Search for the cell housing the specified text and yield its (x, y) center coordinate. 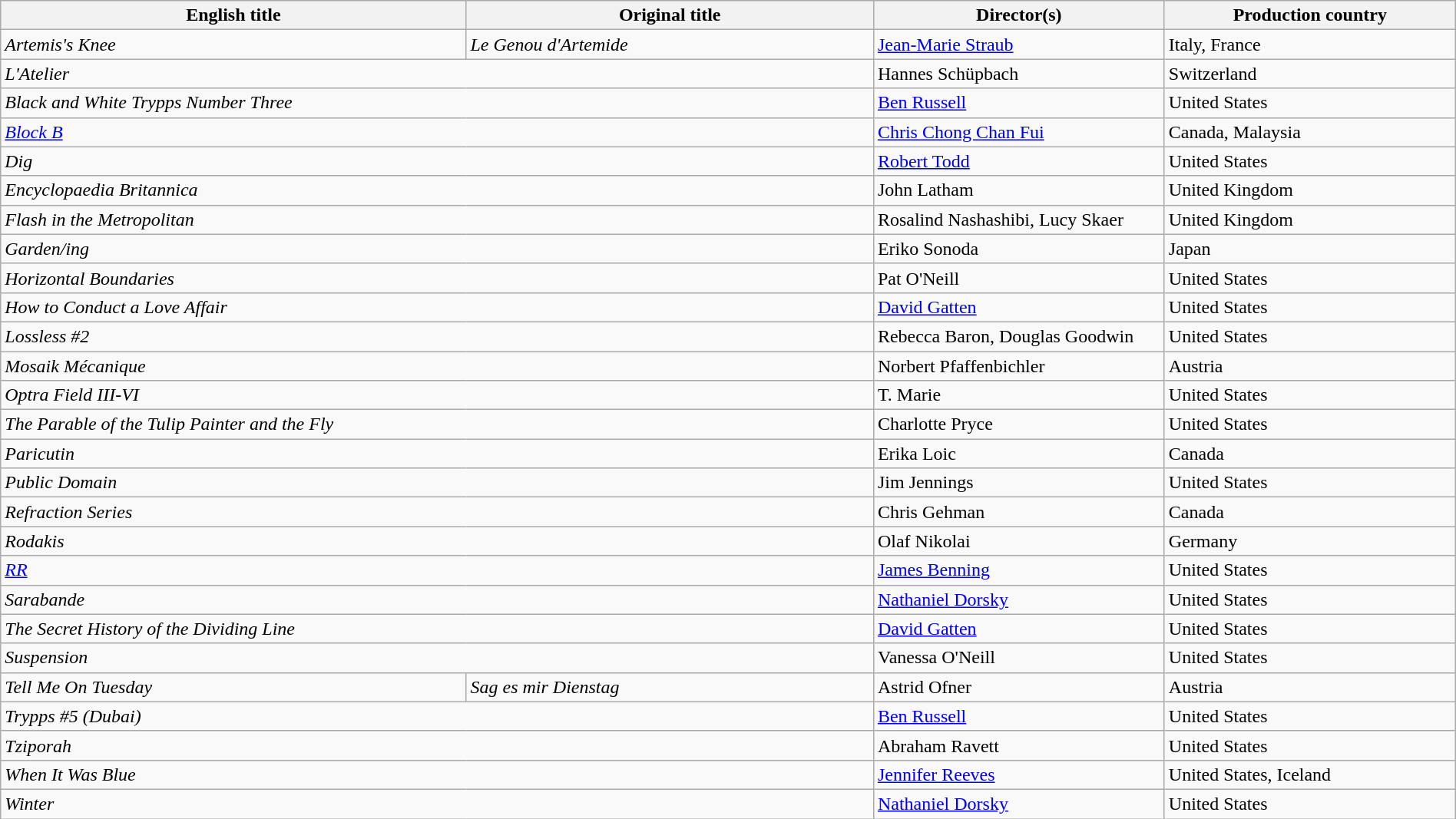
Robert Todd (1018, 161)
Dig (438, 161)
Sag es mir Dienstag (670, 687)
Mosaik Mécanique (438, 366)
Jennifer Reeves (1018, 774)
Astrid Ofner (1018, 687)
Lossless #2 (438, 336)
Horizontal Boundaries (438, 278)
Rodakis (438, 541)
L'Atelier (438, 74)
Winter (438, 804)
The Secret History of the Dividing Line (438, 629)
Block B (438, 132)
Tell Me On Tuesday (233, 687)
Italy, France (1310, 45)
Chris Gehman (1018, 512)
Production country (1310, 15)
Jim Jennings (1018, 483)
When It Was Blue (438, 774)
How to Conduct a Love Affair (438, 307)
Japan (1310, 249)
James Benning (1018, 570)
Sarabande (438, 599)
Le Genou d'Artemide (670, 45)
Hannes Schüpbach (1018, 74)
The Parable of the Tulip Painter and the Fly (438, 424)
Jean-Marie Straub (1018, 45)
Rosalind Nashashibi, Lucy Skaer (1018, 220)
Public Domain (438, 483)
Original title (670, 15)
Canada, Malaysia (1310, 132)
T. Marie (1018, 395)
Artemis's Knee (233, 45)
Director(s) (1018, 15)
Vanessa O'Neill (1018, 658)
RR (438, 570)
English title (233, 15)
Chris Chong Chan Fui (1018, 132)
Encyclopaedia Britannica (438, 190)
Norbert Pfaffenbichler (1018, 366)
Germany (1310, 541)
Olaf Nikolai (1018, 541)
Pat O'Neill (1018, 278)
Charlotte Pryce (1018, 424)
Optra Field III-VI (438, 395)
Abraham Ravett (1018, 745)
Tziporah (438, 745)
Suspension (438, 658)
John Latham (1018, 190)
Switzerland (1310, 74)
Flash in the Metropolitan (438, 220)
Eriko Sonoda (1018, 249)
Trypps #5 (Dubai) (438, 716)
Black and White Trypps Number Three (438, 103)
Paricutin (438, 454)
Refraction Series (438, 512)
Rebecca Baron, Douglas Goodwin (1018, 336)
Garden/ing (438, 249)
Erika Loic (1018, 454)
United States, Iceland (1310, 774)
